From the cell containing the given text, extract its center point as [x, y] coordinate. 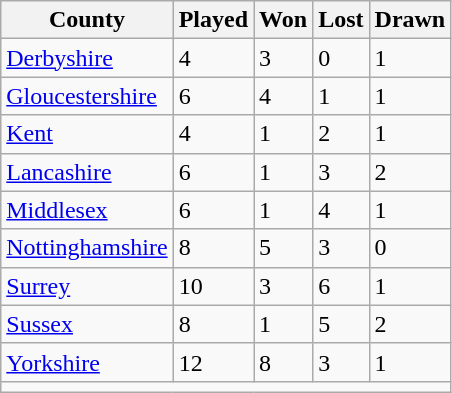
Gloucestershire [87, 96]
10 [213, 286]
Derbyshire [87, 58]
Played [213, 20]
Kent [87, 134]
County [87, 20]
Nottinghamshire [87, 248]
Yorkshire [87, 362]
Won [284, 20]
Lancashire [87, 172]
Surrey [87, 286]
12 [213, 362]
Sussex [87, 324]
Drawn [410, 20]
Middlesex [87, 210]
Lost [341, 20]
